Provide the (x, y) coordinate of the cell's center where the given text is located.  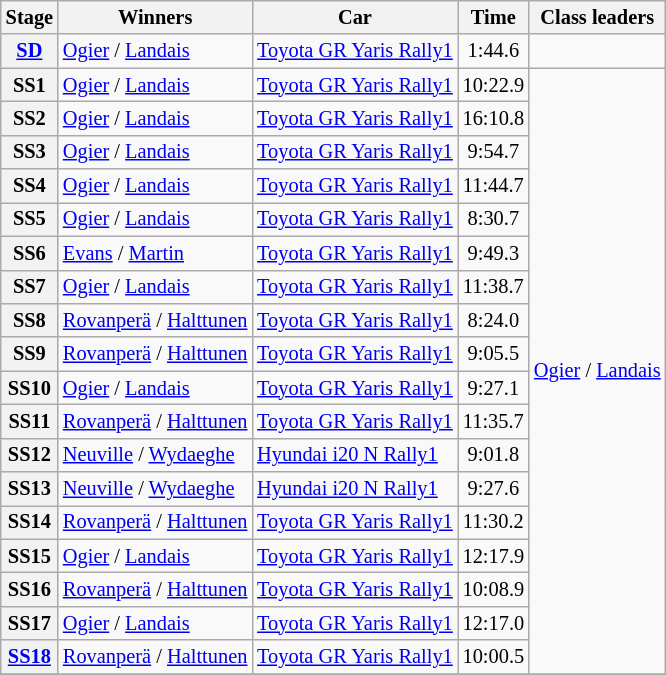
SS4 (30, 186)
9:05.5 (494, 354)
SS15 (30, 556)
8:24.0 (494, 320)
11:38.7 (494, 287)
SS17 (30, 623)
SS3 (30, 152)
9:27.6 (494, 489)
Class leaders (598, 17)
12:17.9 (494, 556)
SS7 (30, 287)
9:27.1 (494, 388)
12:17.0 (494, 623)
SS16 (30, 589)
11:44.7 (494, 186)
Winners (155, 17)
Stage (30, 17)
SS6 (30, 253)
SS10 (30, 388)
9:01.8 (494, 455)
SS1 (30, 85)
SS12 (30, 455)
9:49.3 (494, 253)
10:00.5 (494, 657)
SS5 (30, 219)
Time (494, 17)
SS11 (30, 421)
SS2 (30, 118)
16:10.8 (494, 118)
SD (30, 51)
8:30.7 (494, 219)
SS18 (30, 657)
11:35.7 (494, 421)
Car (354, 17)
1:44.6 (494, 51)
10:22.9 (494, 85)
10:08.9 (494, 589)
11:30.2 (494, 522)
SS14 (30, 522)
SS8 (30, 320)
SS9 (30, 354)
SS13 (30, 489)
Evans / Martin (155, 253)
9:54.7 (494, 152)
